Locate the cell with the specified text and output its [x, y] center coordinate. 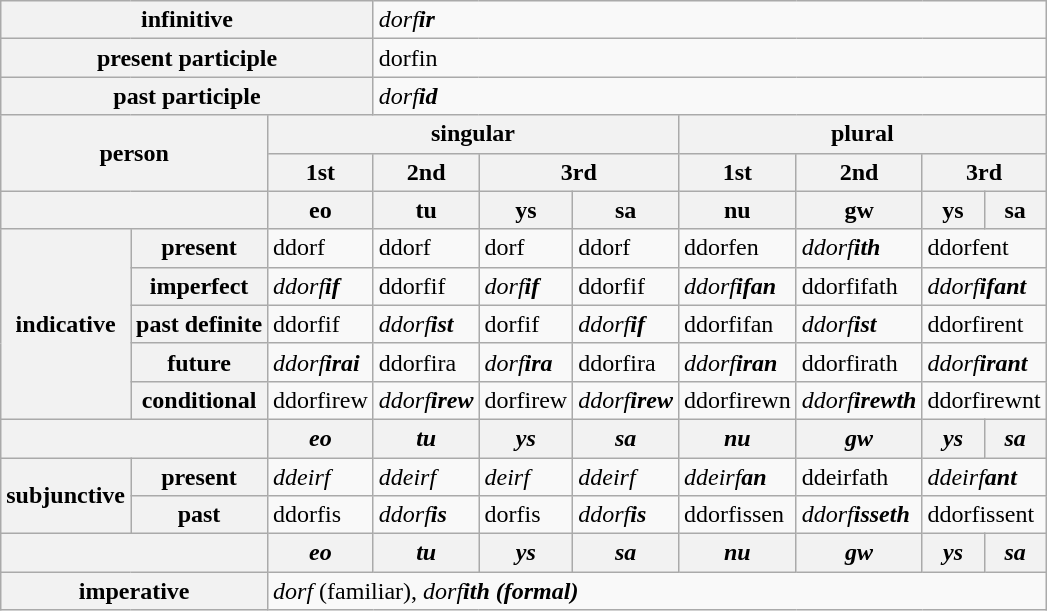
past definite [198, 324]
past [198, 515]
ddorfirath [859, 362]
dorfis [526, 515]
indicative [66, 324]
dorf [526, 248]
ddorfirewnt [984, 400]
conditional [198, 400]
ddorfifath [859, 286]
ddorfiran [737, 362]
dorfirew [526, 400]
imperfect [198, 286]
dorfin [710, 58]
ddorfirewn [737, 400]
plural [862, 134]
dorfir [710, 20]
infinitive [188, 20]
singular [474, 134]
ddorfith [859, 248]
deirf [526, 477]
ddorfirai [321, 362]
ddeirfath [859, 477]
ddorfisseth [859, 515]
ddorfirent [984, 324]
ddorfissen [737, 515]
ddorfent [984, 248]
ddorfifant [984, 286]
future [198, 362]
ddeirfan [737, 477]
ddeirfant [984, 477]
dorfira [526, 362]
dorf (familiar), dorfith (formal) [658, 591]
ddorfen [737, 248]
ddorfirewth [859, 400]
ddorfissent [984, 515]
person [134, 153]
past participle [188, 96]
present participle [188, 58]
imperative [134, 591]
ddorfirant [984, 362]
subjunctive [66, 496]
dorfid [710, 96]
